For the text-containing cell, return its midpoint in [x, y] coordinate format. 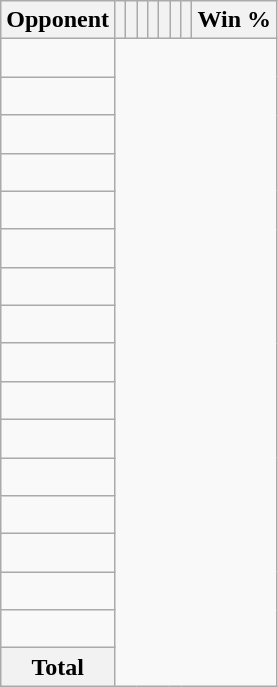
Win % [234, 20]
Opponent [58, 20]
Total [58, 667]
